Find where the given text appears and provide that cell's center as (x, y) coordinate. 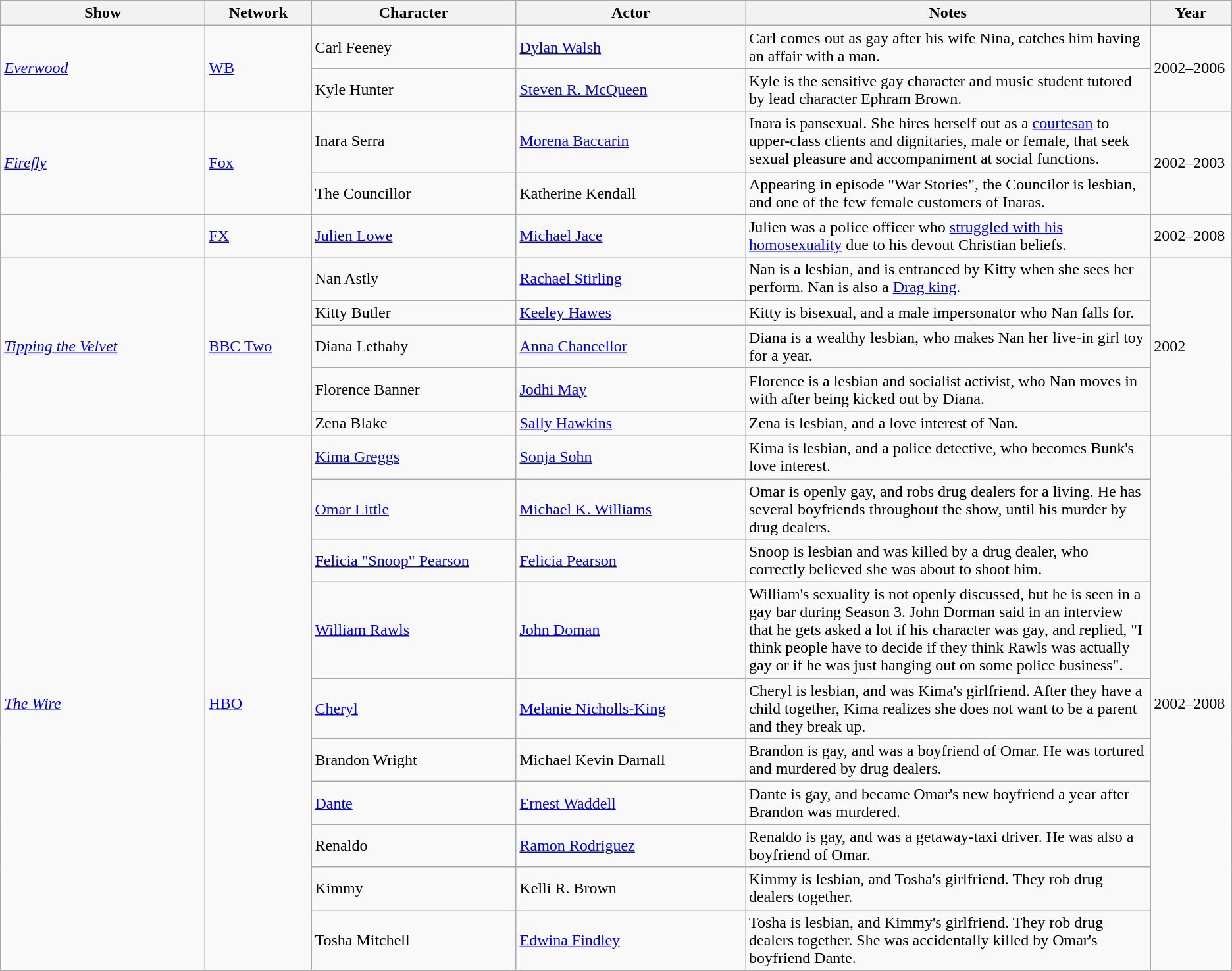
Nan is a lesbian, and is entranced by Kitty when she sees her perform. Nan is also a Drag king. (948, 279)
Florence is a lesbian and socialist activist, who Nan moves in with after being kicked out by Diana. (948, 389)
Anna Chancellor (630, 346)
Kyle Hunter (413, 89)
Tosha is lesbian, and Kimmy's girlfriend. They rob drug dealers together. She was accidentally killed by Omar's boyfriend Dante. (948, 940)
Nan Astly (413, 279)
Katherine Kendall (630, 193)
Julien Lowe (413, 236)
Tipping the Velvet (103, 346)
Kyle is the sensitive gay character and music student tutored by lead character Ephram Brown. (948, 89)
Kimmy (413, 888)
Character (413, 13)
Diana is a wealthy lesbian, who makes Nan her live-in girl toy for a year. (948, 346)
HBO (258, 703)
Dante is gay, and became Omar's new boyfriend a year after Brandon was murdered. (948, 803)
2002 (1191, 346)
FX (258, 236)
Florence Banner (413, 389)
Appearing in episode "War Stories", the Councilor is lesbian, and one of the few female customers of Inaras. (948, 193)
Dante (413, 803)
Zena Blake (413, 423)
Omar Little (413, 509)
Melanie Nicholls-King (630, 709)
Kimmy is lesbian, and Tosha's girlfriend. They rob drug dealers together. (948, 888)
Notes (948, 13)
WB (258, 68)
Year (1191, 13)
Firefly (103, 163)
Kima Greggs (413, 457)
Edwina Findley (630, 940)
Inara Serra (413, 141)
The Councillor (413, 193)
Actor (630, 13)
Carl comes out as gay after his wife Nina, catches him having an affair with a man. (948, 47)
Brandon is gay, and was a boyfriend of Omar. He was tortured and murdered by drug dealers. (948, 760)
Renaldo (413, 846)
Dylan Walsh (630, 47)
Cheryl is lesbian, and was Kima's girlfriend. After they have a child together, Kima realizes she does not want to be a parent and they break up. (948, 709)
Brandon Wright (413, 760)
BBC Two (258, 346)
Steven R. McQueen (630, 89)
2002–2006 (1191, 68)
Rachael Stirling (630, 279)
Cheryl (413, 709)
Network (258, 13)
Morena Baccarin (630, 141)
Kitty is bisexual, and a male impersonator who Nan falls for. (948, 312)
Kelli R. Brown (630, 888)
Ernest Waddell (630, 803)
Michael K. Williams (630, 509)
Snoop is lesbian and was killed by a drug dealer, who correctly believed she was about to shoot him. (948, 560)
Jodhi May (630, 389)
Fox (258, 163)
Tosha Mitchell (413, 940)
William Rawls (413, 630)
Carl Feeney (413, 47)
Ramon Rodriguez (630, 846)
Zena is lesbian, and a love interest of Nan. (948, 423)
Show (103, 13)
Sally Hawkins (630, 423)
Felicia "Snoop" Pearson (413, 560)
Julien was a police officer who struggled with his homosexuality due to his devout Christian beliefs. (948, 236)
Diana Lethaby (413, 346)
Renaldo is gay, and was a getaway-taxi driver. He was also a boyfriend of Omar. (948, 846)
Kitty Butler (413, 312)
Sonja Sohn (630, 457)
Michael Jace (630, 236)
2002–2003 (1191, 163)
Keeley Hawes (630, 312)
Omar is openly gay, and robs drug dealers for a living. He has several boyfriends throughout the show, until his murder by drug dealers. (948, 509)
The Wire (103, 703)
Kima is lesbian, and a police detective, who becomes Bunk's love interest. (948, 457)
John Doman (630, 630)
Michael Kevin Darnall (630, 760)
Everwood (103, 68)
Felicia Pearson (630, 560)
